Determine the (X, Y) coordinate at the center of the cell enclosing the given text.  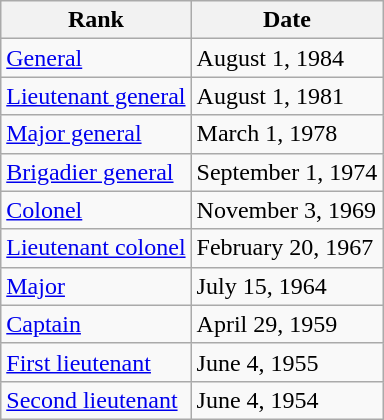
November 3, 1969 (287, 210)
Major general (96, 134)
August 1, 1981 (287, 96)
June 4, 1955 (287, 362)
Colonel (96, 210)
Second lieutenant (96, 400)
July 15, 1964 (287, 286)
Lieutenant general (96, 96)
Rank (96, 20)
February 20, 1967 (287, 248)
Brigadier general (96, 172)
General (96, 58)
Major (96, 286)
April 29, 1959 (287, 324)
Date (287, 20)
September 1, 1974 (287, 172)
August 1, 1984 (287, 58)
First lieutenant (96, 362)
June 4, 1954 (287, 400)
March 1, 1978 (287, 134)
Lieutenant colonel (96, 248)
Captain (96, 324)
